Scan for the cell matching the given text and deliver its [x, y] coordinate at center. 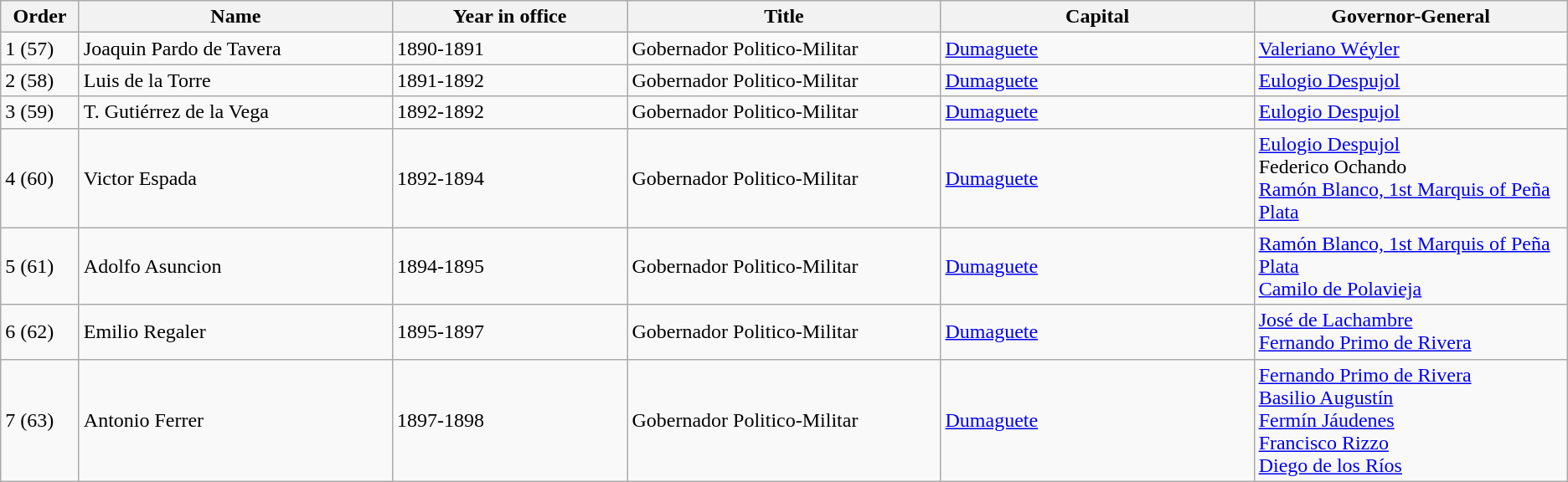
Ramón Blanco, 1st Marquis of Peña PlataCamilo de Polavieja [1411, 266]
7 (63) [40, 420]
Year in office [509, 17]
Eulogio DespujolFederico OchandoRamón Blanco, 1st Marquis of Peña Plata [1411, 177]
6 (62) [40, 331]
Governor-General [1411, 17]
3 (59) [40, 112]
Capital [1097, 17]
1892-1894 [509, 177]
1890-1891 [509, 49]
5 (61) [40, 266]
Joaquin Pardo de Tavera [235, 49]
Adolfo Asuncion [235, 266]
Name [235, 17]
2 (58) [40, 80]
Antonio Ferrer [235, 420]
T. Gutiérrez de la Vega [235, 112]
Luis de la Torre [235, 80]
1895-1897 [509, 331]
Fernando Primo de RiveraBasilio AugustínFermín JáudenesFrancisco RizzoDiego de los Ríos [1411, 420]
4 (60) [40, 177]
Emilio Regaler [235, 331]
1897-1898 [509, 420]
José de LachambreFernando Primo de Rivera [1411, 331]
Victor Espada [235, 177]
Title [784, 17]
Valeriano Wéyler [1411, 49]
1894-1895 [509, 266]
1891-1892 [509, 80]
1 (57) [40, 49]
Order [40, 17]
1892-1892 [509, 112]
